Return the [X, Y] coordinate for the center point of the cell that contains the specified text.  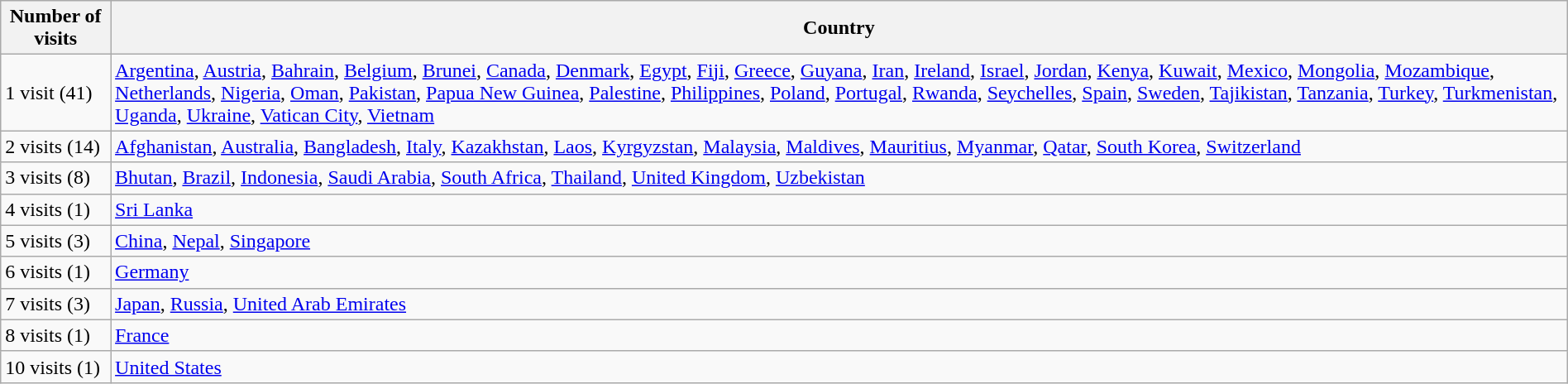
United States [839, 367]
4 visits (1) [56, 209]
Country [839, 28]
Sri Lanka [839, 209]
1 visit (41) [56, 93]
France [839, 335]
6 visits (1) [56, 272]
2 visits (14) [56, 146]
5 visits (3) [56, 241]
Number of visits [56, 28]
China, Nepal, Singapore [839, 241]
Afghanistan, Australia, Bangladesh, Italy, Kazakhstan, Laos, Kyrgyzstan, Malaysia, Maldives, Mauritius, Myanmar, Qatar, South Korea, Switzerland [839, 146]
10 visits (1) [56, 367]
Bhutan, Brazil, Indonesia, Saudi Arabia, South Africa, Thailand, United Kingdom, Uzbekistan [839, 178]
Japan, Russia, United Arab Emirates [839, 304]
Germany [839, 272]
8 visits (1) [56, 335]
3 visits (8) [56, 178]
7 visits (3) [56, 304]
